Return (X, Y) of the center of cell containing provided text 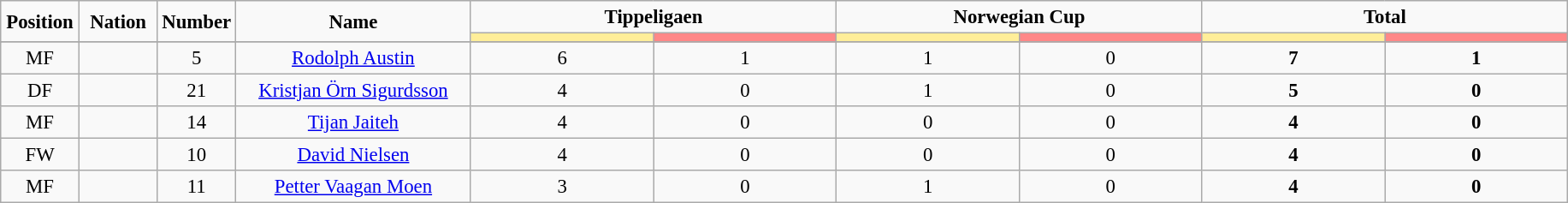
Name (354, 21)
Tijan Jaiteh (354, 122)
21 (197, 91)
Total (1385, 17)
7 (1293, 58)
Norwegian Cup (1020, 17)
Rodolph Austin (354, 58)
DF (40, 91)
FW (40, 155)
Tippeligaen (654, 17)
Position (40, 21)
Number (197, 21)
David Nielsen (354, 155)
10 (197, 155)
6 (562, 58)
Kristjan Örn Sigurdsson (354, 91)
14 (197, 122)
Nation (118, 21)
